Return the (X, Y) coordinate for the center point of the cell that contains the specified text.  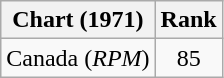
Chart (1971) (78, 20)
Canada (RPM) (78, 58)
Rank (188, 20)
85 (188, 58)
